From the cell containing the given text, extract its center point as (x, y) coordinate. 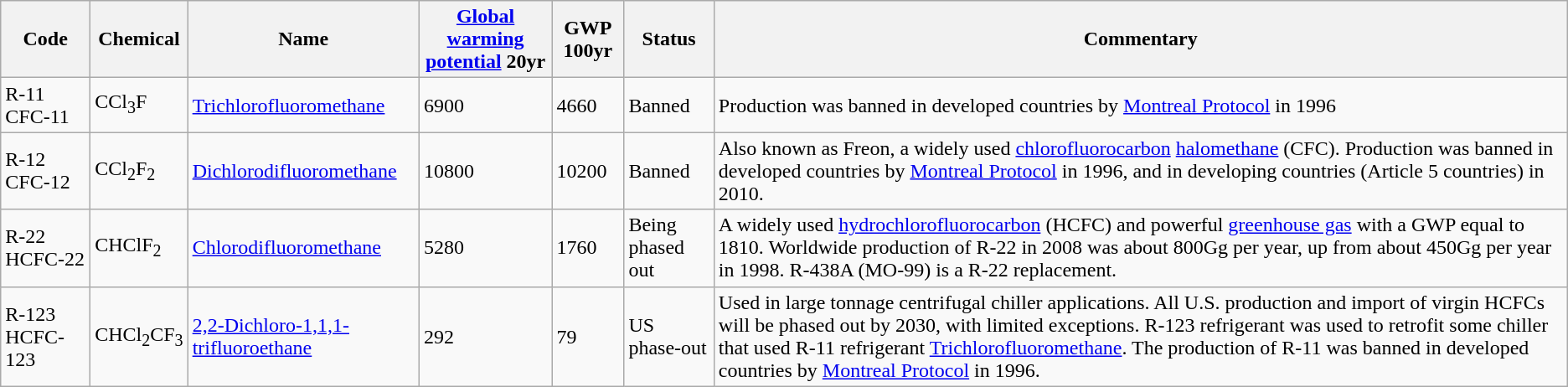
1760 (588, 248)
10200 (588, 171)
CHCl2CF3 (139, 337)
5280 (486, 248)
Chemical (139, 39)
Trichlorofluoromethane (303, 106)
Chlorodifluoromethane (303, 248)
R-22 HCFC-22 (45, 248)
Dichlorodifluoromethane (303, 171)
Being phased out (668, 248)
R-123 HCFC-123 (45, 337)
CCl2F2 (139, 171)
US phase-out (668, 337)
Production was banned in developed countries by Montreal Protocol in 1996 (1141, 106)
Commentary (1141, 39)
Status (668, 39)
R-11 CFC-11 (45, 106)
292 (486, 337)
6900 (486, 106)
CCl3F (139, 106)
4660 (588, 106)
Code (45, 39)
Global warming potential 20yr (486, 39)
GWP 100yr (588, 39)
R-12 CFC-12 (45, 171)
CHClF2 (139, 248)
79 (588, 337)
Name (303, 39)
10800 (486, 171)
2,2-Dichloro-1,1,1-trifluoroethane (303, 337)
